Output the (X, Y) coordinate of the center of the cell containing the given text.  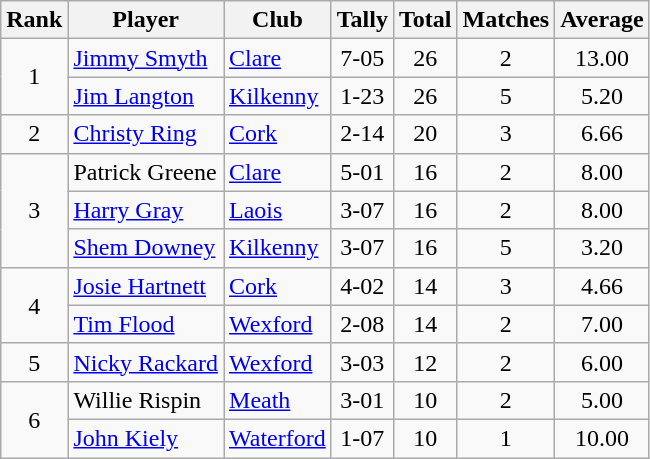
Waterford (278, 438)
1-07 (362, 438)
John Kiely (146, 438)
5.00 (602, 400)
Jimmy Smyth (146, 58)
Josie Hartnett (146, 286)
Average (602, 20)
2-08 (362, 324)
Rank (34, 20)
4-02 (362, 286)
7-05 (362, 58)
5.20 (602, 96)
4.66 (602, 286)
Jim Langton (146, 96)
12 (425, 362)
3.20 (602, 248)
Nicky Rackard (146, 362)
Meath (278, 400)
2-14 (362, 134)
3-01 (362, 400)
6 (34, 419)
Christy Ring (146, 134)
Laois (278, 210)
Shem Downey (146, 248)
Patrick Greene (146, 172)
Tally (362, 20)
7.00 (602, 324)
4 (34, 305)
6.66 (602, 134)
10.00 (602, 438)
Tim Flood (146, 324)
Total (425, 20)
Player (146, 20)
13.00 (602, 58)
6.00 (602, 362)
20 (425, 134)
1-23 (362, 96)
Willie Rispin (146, 400)
5-01 (362, 172)
3-03 (362, 362)
Matches (506, 20)
Club (278, 20)
Harry Gray (146, 210)
